From the cell containing the given text, extract its center point as (X, Y) coordinate. 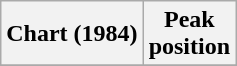
Peakposition (189, 34)
Chart (1984) (72, 34)
